For the text-containing cell, return its midpoint in [X, Y] coordinate format. 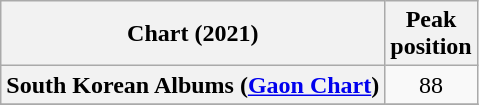
South Korean Albums (Gaon Chart) [193, 85]
88 [431, 85]
Chart (2021) [193, 34]
Peakposition [431, 34]
